Return the [x, y] coordinate for the center point of the cell that contains the specified text.  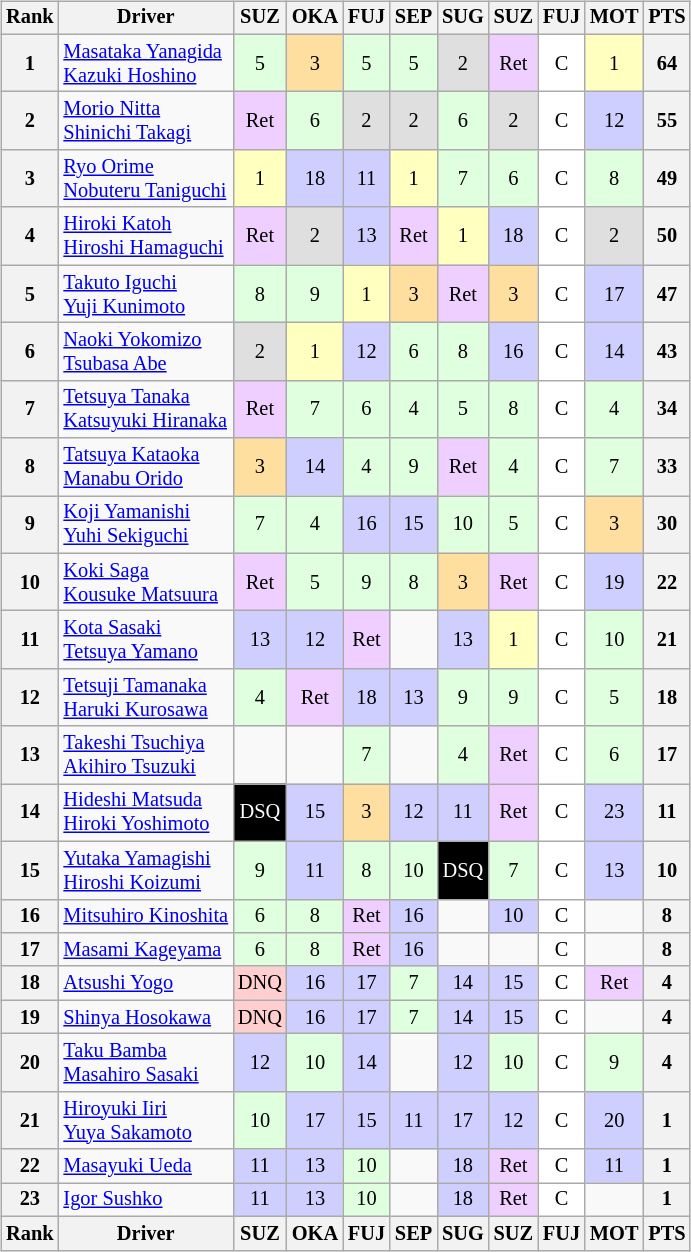
Kota Sasaki Tetsuya Yamano [146, 640]
55 [666, 121]
Tetsuya Tanaka Katsuyuki Hiranaka [146, 409]
Morio Nitta Shinichi Takagi [146, 121]
43 [666, 352]
Masami Kageyama [146, 950]
Takuto Iguchi Yuji Kunimoto [146, 294]
Koji Yamanishi Yuhi Sekiguchi [146, 525]
50 [666, 236]
Igor Sushko [146, 1200]
30 [666, 525]
Tetsuji Tamanaka Haruki Kurosawa [146, 698]
Shinya Hosokawa [146, 1017]
33 [666, 467]
Yutaka Yamagishi Hiroshi Koizumi [146, 870]
64 [666, 63]
Taku Bamba Masahiro Sasaki [146, 1063]
Masayuki Ueda [146, 1166]
Koki Saga Kousuke Matsuura [146, 582]
Hiroyuki Iiri Yuya Sakamoto [146, 1120]
49 [666, 179]
Ryo Orime Nobuteru Taniguchi [146, 179]
Hiroki Katoh Hiroshi Hamaguchi [146, 236]
Naoki YokomizoTsubasa Abe [146, 352]
Atsushi Yogo [146, 983]
34 [666, 409]
Masataka Yanagida Kazuki Hoshino [146, 63]
47 [666, 294]
Hideshi Matsuda Hiroki Yoshimoto [146, 813]
Takeshi Tsuchiya Akihiro Tsuzuki [146, 755]
Tatsuya Kataoka Manabu Orido [146, 467]
Mitsuhiro Kinoshita [146, 916]
